Identify which cell holds the provided text, then report its (x, y) central coordinate. 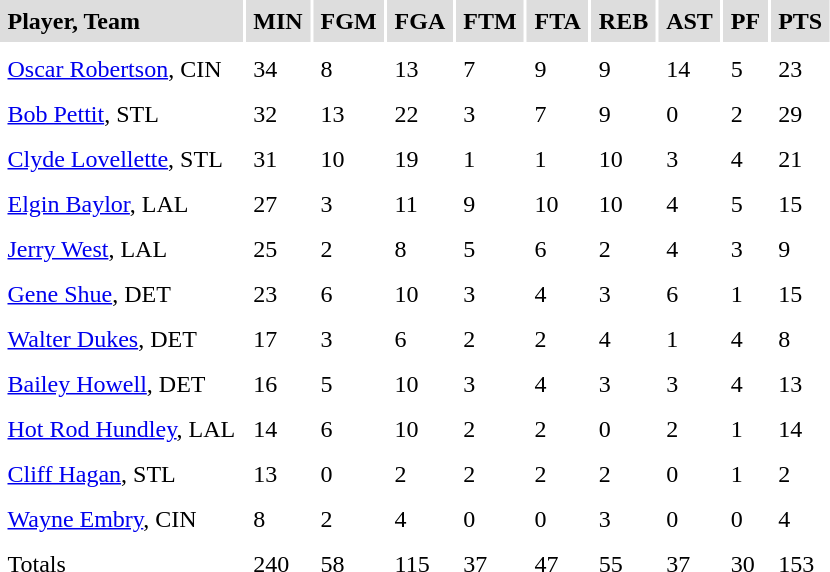
REB (623, 21)
FTM (490, 21)
21 (800, 159)
Bailey Howell, DET (122, 384)
Cliff Hagan, STL (122, 474)
Gene Shue, DET (122, 294)
Elgin Baylor, LAL (122, 204)
Walter Dukes, DET (122, 339)
Wayne Embry, CIN (122, 519)
Hot Rod Hundley, LAL (122, 429)
11 (420, 204)
17 (278, 339)
PTS (800, 21)
Player, Team (122, 21)
31 (278, 159)
16 (278, 384)
FGA (420, 21)
PF (745, 21)
29 (800, 114)
22 (420, 114)
FGM (348, 21)
MIN (278, 21)
Jerry West, LAL (122, 249)
Clyde Lovellette, STL (122, 159)
27 (278, 204)
FTA (558, 21)
Oscar Robertson, CIN (122, 69)
AST (690, 21)
19 (420, 159)
Bob Pettit, STL (122, 114)
25 (278, 249)
32 (278, 114)
34 (278, 69)
